Identify which cell holds the provided text, then report its (X, Y) central coordinate. 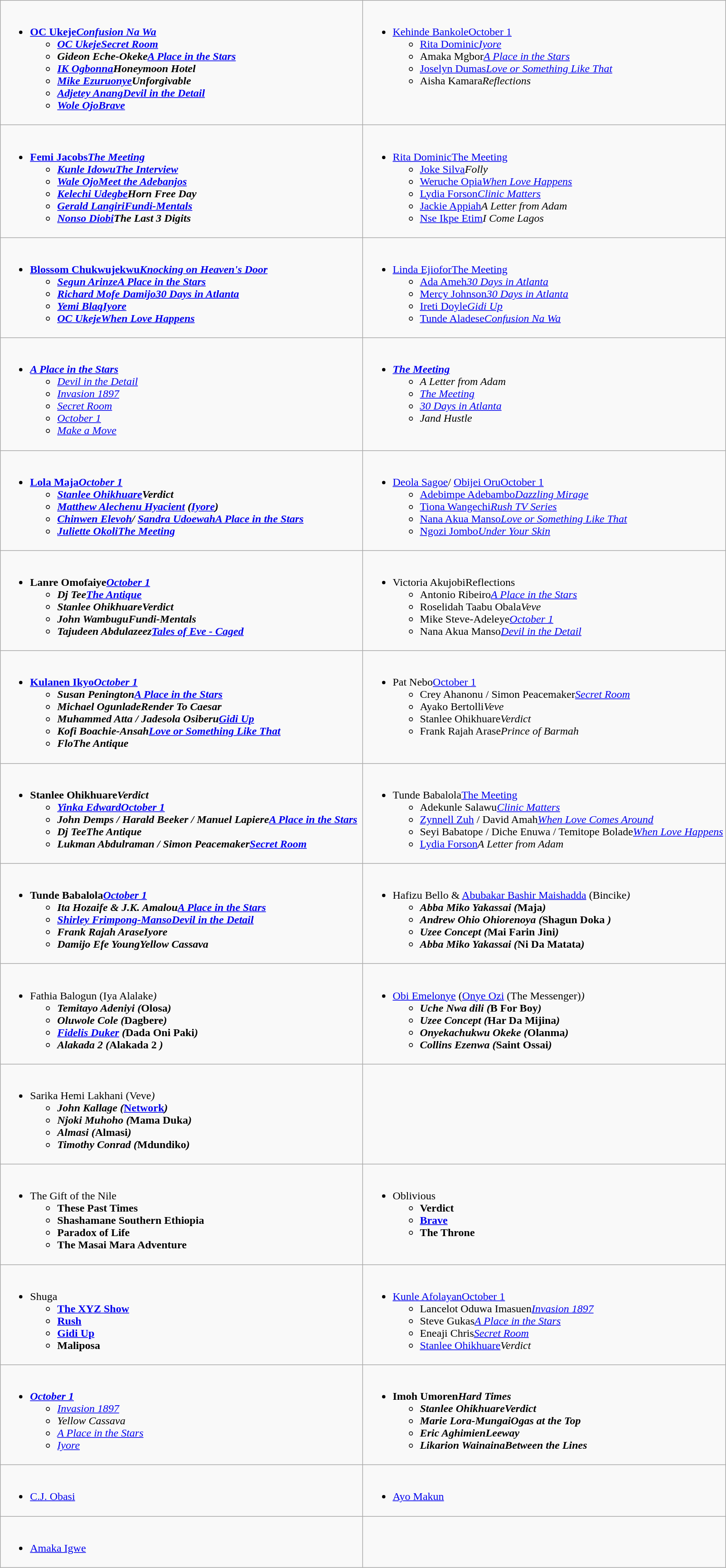
The Gift of the Nile These Past TimesShashamane Southern EthiopiaParadox of LifeThe Masai Mara Adventure (182, 1214)
Linda EjioforThe Meeting Ada Ameh30 Days in AtlantaMercy Johnson30 Days in AtlantaIreti DoyleGidi UpTunde AladeseConfusion Na Wa (544, 287)
Obi Emelonye (Onye Ozi (The Messenger))Uche Nwa dili (B For Boy)Uzee Concept (Har Da Mijina)Onyekachukwu Okeke (Olanma)Collins Ezenwa (Saint Ossai) (544, 1014)
The Meeting A Letter from AdamThe Meeting30 Days in AtlantaJand Hustle (544, 394)
Victoria AkujobiReflections Antonio RibeiroA Place in the StarsRoselidah Taabu ObalaVeveMike Steve-AdeleyeOctober 1Nana Akua MansoDevil in the Detail (544, 600)
Kunle AfolayanOctober 1 Lancelot Oduwa ImasuenInvasion 1897Steve GukasA Place in the StarsEneaji ChrisSecret RoomStanlee OhikhuareVerdict (544, 1314)
C.J. Obasi (182, 1491)
Imoh UmorenHard Times Stanlee OhikhuareVerdictMarie Lora-MungaiOgas at the TopEric AghimienLeewayLikarion WainainaBetween the Lines (544, 1415)
Shuga The XYZ ShowRushGidi UpMaliposa (182, 1314)
Kehinde BankoleOctober 1 Rita DominicIyoreAmaka MgborA Place in the StarsJoselyn DumasLove or Something Like ThatAisha KamaraReflections (544, 63)
Amaka Igwe (182, 1542)
Ayo Makun (544, 1491)
October 1 Invasion 1897Yellow CassavaA Place in the StarsIyore (182, 1415)
Fathia Balogun (Iya Alalake)Temitayo Adeniyi (Olosa)Oluwole Cole (Dagbere)Fidelis Duker (Dada Oni Paki)Alakada 2 (Alakada 2 ) (182, 1014)
Pat NeboOctober 1 Crey Ahanonu / Simon PeacemakerSecret RoomAyako BertolliVeveStanlee OhikhuareVerdictFrank Rajah ArasePrince of Barmah (544, 707)
Lanre OmofaiyeOctober 1 Dj TeeThe AntiqueStanlee OhikhuareVerdictJohn WambuguFundi-MentalsTajudeen AbdulazeezTales of Eve - Caged (182, 600)
A Place in the Stars Devil in the DetailInvasion 1897Secret RoomOctober 1Make a Move (182, 394)
Oblivious VerdictBraveThe Throne (544, 1214)
Sarika Hemi Lakhani (Veve)John Kallage (Network)Njoki Muhoho (Mama Duka)Almasi (Almasi)Timothy Conrad (Mdundiko) (182, 1114)
